For the text-containing cell, return its midpoint in (X, Y) coordinate format. 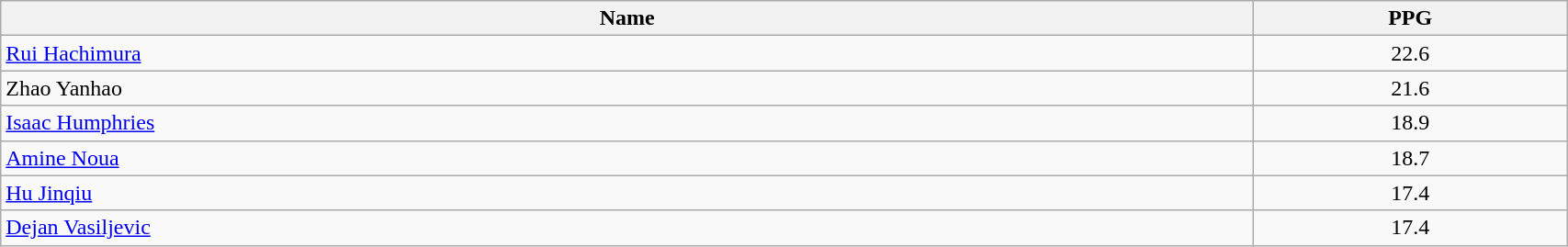
Zhao Yanhao (627, 88)
PPG (1411, 18)
Isaac Humphries (627, 123)
22.6 (1411, 53)
18.7 (1411, 158)
Name (627, 18)
Dejan Vasiljevic (627, 228)
Rui Hachimura (627, 53)
Amine Noua (627, 158)
21.6 (1411, 88)
18.9 (1411, 123)
Hu Jinqiu (627, 193)
